Search for the cell housing the specified text and yield its [x, y] center coordinate. 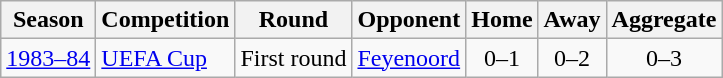
UEFA Cup [166, 58]
Away [572, 20]
1983–84 [48, 58]
Round [294, 20]
0–1 [502, 58]
Feyenoord [409, 58]
Season [48, 20]
Competition [166, 20]
Opponent [409, 20]
0–3 [664, 58]
Home [502, 20]
First round [294, 58]
Aggregate [664, 20]
0–2 [572, 58]
